Pinpoint the cell where the given text exists, returning its [X, Y] midpoint coordinate. 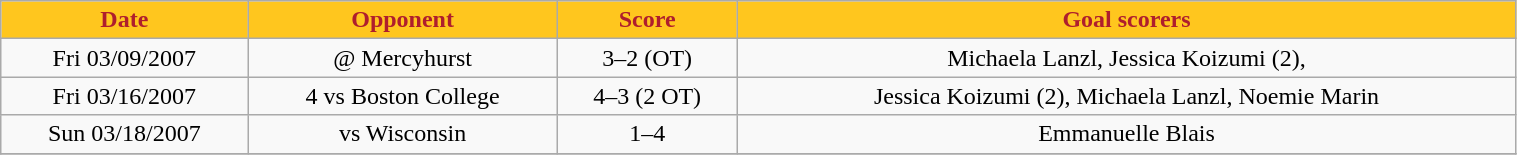
4–3 (2 OT) [647, 96]
Michaela Lanzl, Jessica Koizumi (2), [1126, 58]
Score [647, 20]
@ Mercyhurst [402, 58]
Jessica Koizumi (2), Michaela Lanzl, Noemie Marin [1126, 96]
Emmanuelle Blais [1126, 134]
1–4 [647, 134]
Date [124, 20]
Opponent [402, 20]
Sun 03/18/2007 [124, 134]
Fri 03/09/2007 [124, 58]
vs Wisconsin [402, 134]
3–2 (OT) [647, 58]
Goal scorers [1126, 20]
Fri 03/16/2007 [124, 96]
4 vs Boston College [402, 96]
